Extract the (X, Y) coordinate from the center of the cell holding the provided text.  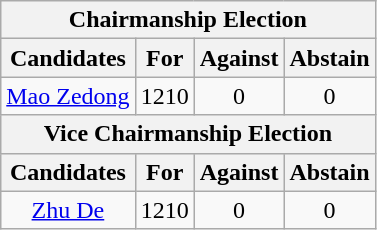
Chairmanship Election (188, 20)
Zhu De (68, 210)
Mao Zedong (68, 96)
Vice Chairmanship Election (188, 134)
